Search for the cell housing the specified text and yield its [x, y] center coordinate. 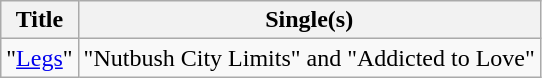
"Nutbush City Limits" and "Addicted to Love" [309, 58]
"Legs" [40, 58]
Single(s) [309, 20]
Title [40, 20]
